Identify which cell holds the provided text, then report its [x, y] central coordinate. 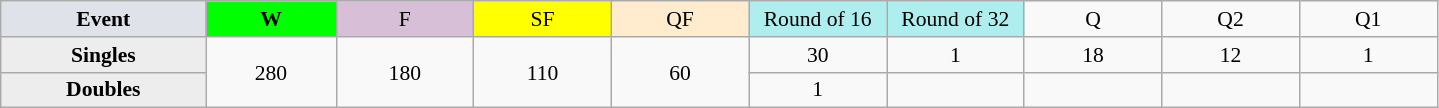
Q2 [1231, 19]
Q1 [1368, 19]
18 [1093, 55]
Event [104, 19]
QF [680, 19]
110 [543, 72]
Q [1093, 19]
30 [818, 55]
Doubles [104, 90]
Round of 16 [818, 19]
W [271, 19]
12 [1231, 55]
Round of 32 [955, 19]
60 [680, 72]
180 [405, 72]
F [405, 19]
280 [271, 72]
SF [543, 19]
Singles [104, 55]
